Find where the given text appears and provide that cell's center as [x, y] coordinate. 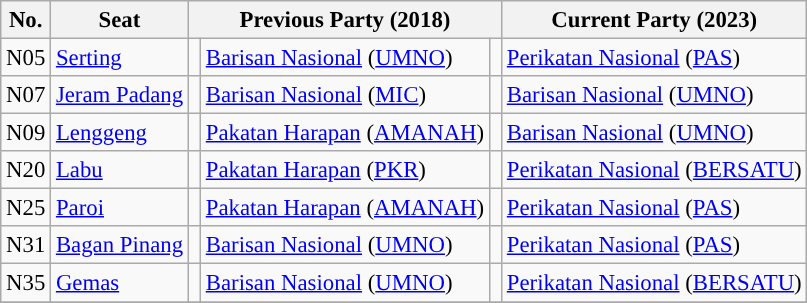
N20 [26, 170]
Pakatan Harapan (PKR) [344, 170]
Current Party (2023) [654, 20]
N07 [26, 95]
Serting [120, 58]
Gemas [120, 283]
N09 [26, 133]
N31 [26, 245]
Bagan Pinang [120, 245]
Previous Party (2018) [344, 20]
N25 [26, 208]
No. [26, 20]
Lenggeng [120, 133]
Labu [120, 170]
Seat [120, 20]
Jeram Padang [120, 95]
Paroi [120, 208]
Barisan Nasional (MIC) [344, 95]
N35 [26, 283]
N05 [26, 58]
